Locate the cell with the specified text and output its (X, Y) center coordinate. 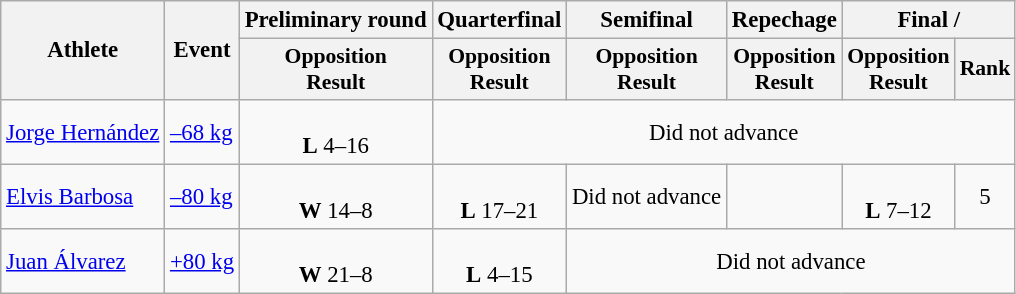
Semifinal (647, 20)
5 (986, 196)
–68 kg (202, 132)
Repechage (785, 20)
+80 kg (202, 262)
Quarterfinal (500, 20)
L 17–21 (500, 196)
Rank (986, 70)
L 4–15 (500, 262)
–80 kg (202, 196)
L 7–12 (898, 196)
W 14–8 (336, 196)
Event (202, 50)
Athlete (83, 50)
Elvis Barbosa (83, 196)
Final / (928, 20)
L 4–16 (336, 132)
Preliminary round (336, 20)
Jorge Hernández (83, 132)
W 21–8 (336, 262)
Juan Álvarez (83, 262)
